Locate the cell with the specified text and output its (x, y) center coordinate. 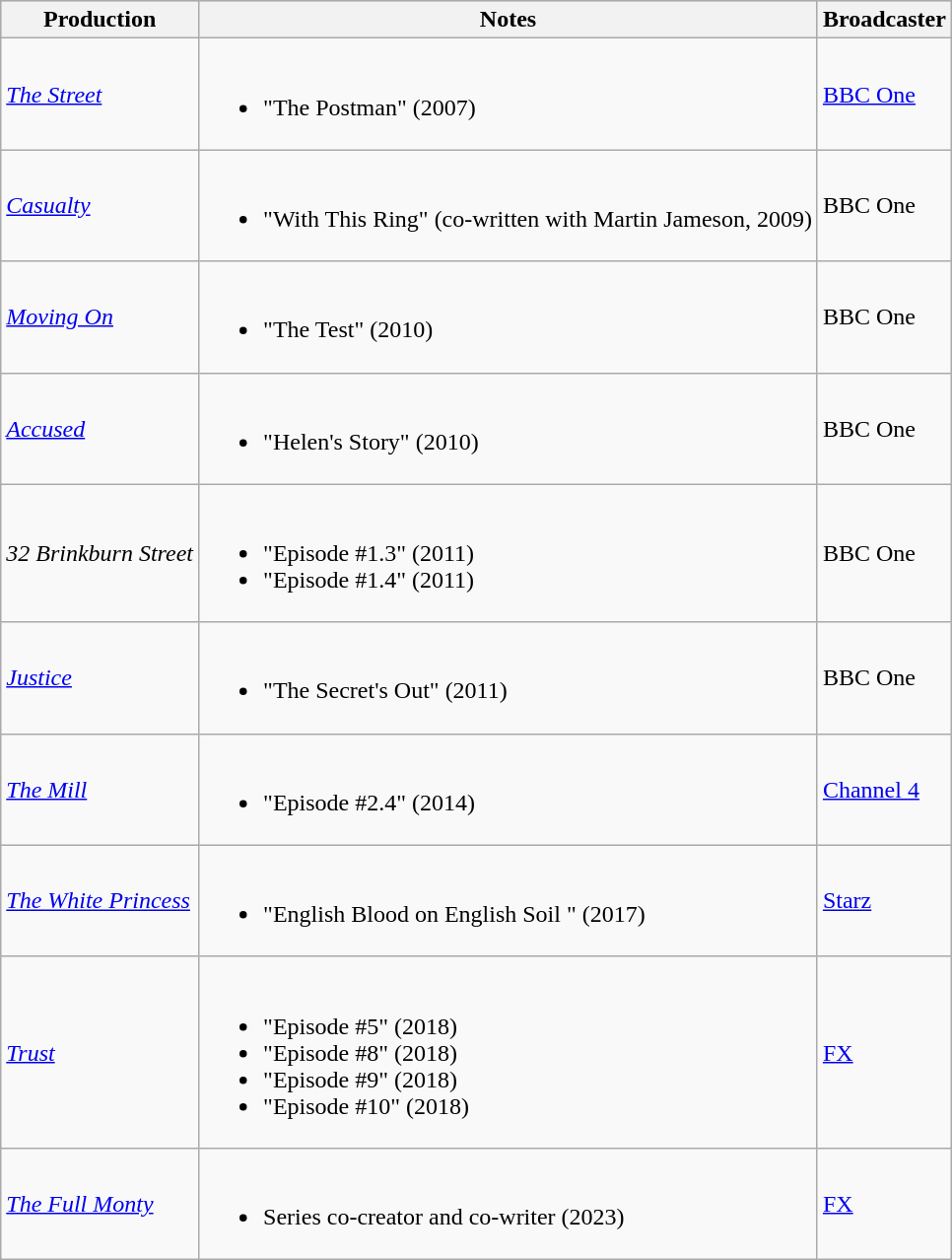
Justice (101, 678)
Accused (101, 428)
Series co-creator and co-writer (2023) (509, 1203)
Channel 4 (884, 789)
"The Postman" (2007) (509, 95)
The Full Monty (101, 1203)
"Episode #5" (2018)"Episode #8" (2018)"Episode #9" (2018)"Episode #10" (2018) (509, 1052)
The Mill (101, 789)
The Street (101, 95)
"English Blood on English Soil " (2017) (509, 901)
"Episode #1.3" (2011)"Episode #1.4" (2011) (509, 553)
32 Brinkburn Street (101, 553)
Broadcaster (884, 20)
"Helen's Story" (2010) (509, 428)
Casualty (101, 205)
Moving On (101, 317)
"The Test" (2010) (509, 317)
Trust (101, 1052)
"Episode #2.4" (2014) (509, 789)
"With This Ring" (co-written with Martin Jameson, 2009) (509, 205)
Starz (884, 901)
"The Secret's Out" (2011) (509, 678)
Production (101, 20)
The White Princess (101, 901)
Notes (509, 20)
